Search for the cell housing the specified text and yield its (x, y) center coordinate. 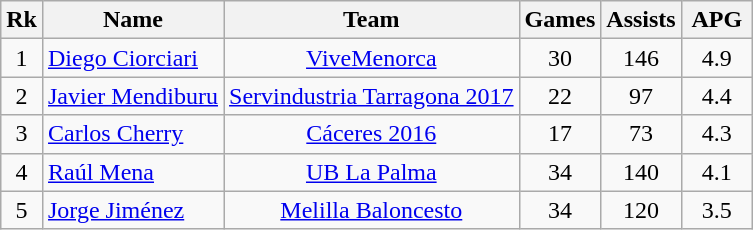
5 (22, 210)
140 (641, 172)
Assists (641, 20)
Team (372, 20)
2 (22, 96)
Raúl Mena (132, 172)
Diego Ciorciari (132, 58)
Rk (22, 20)
Jorge Jiménez (132, 210)
Servindustria Tarragona 2017 (372, 96)
4.4 (716, 96)
4.3 (716, 134)
UB La Palma (372, 172)
97 (641, 96)
3.5 (716, 210)
Carlos Cherry (132, 134)
3 (22, 134)
1 (22, 58)
4.9 (716, 58)
Name (132, 20)
Javier Mendiburu (132, 96)
73 (641, 134)
22 (560, 96)
17 (560, 134)
4 (22, 172)
30 (560, 58)
Cáceres 2016 (372, 134)
Melilla Baloncesto (372, 210)
ViveMenorca (372, 58)
Games (560, 20)
146 (641, 58)
4.1 (716, 172)
120 (641, 210)
APG (716, 20)
